From the cell containing the given text, extract its center point as (X, Y) coordinate. 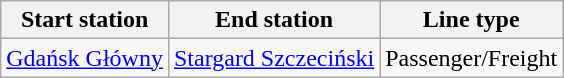
Line type (472, 20)
End station (274, 20)
Stargard Szczeciński (274, 58)
Passenger/Freight (472, 58)
Gdańsk Główny (85, 58)
Start station (85, 20)
